Return the (x, y) coordinate for the center point of the cell that contains the specified text.  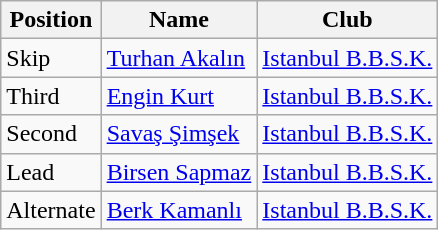
Berk Kamanlı (179, 210)
Second (51, 134)
Birsen Sapmaz (179, 172)
Club (348, 20)
Engin Kurt (179, 96)
Name (179, 20)
Turhan Akalın (179, 58)
Position (51, 20)
Alternate (51, 210)
Savaş Şimşek (179, 134)
Third (51, 96)
Lead (51, 172)
Skip (51, 58)
